Return the [x, y] coordinate for the center point of the cell that contains the specified text.  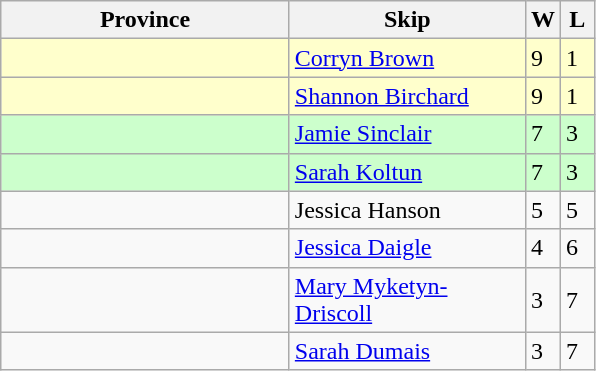
W [542, 20]
Sarah Dumais [407, 351]
Jessica Daigle [407, 248]
Skip [407, 20]
L [577, 20]
Corryn Brown [407, 58]
Province [146, 20]
Jamie Sinclair [407, 134]
6 [577, 248]
Jessica Hanson [407, 210]
Shannon Birchard [407, 96]
Mary Myketyn-Driscoll [407, 300]
4 [542, 248]
Sarah Koltun [407, 172]
